Return the [X, Y] coordinate for the center point of the cell that contains the specified text.  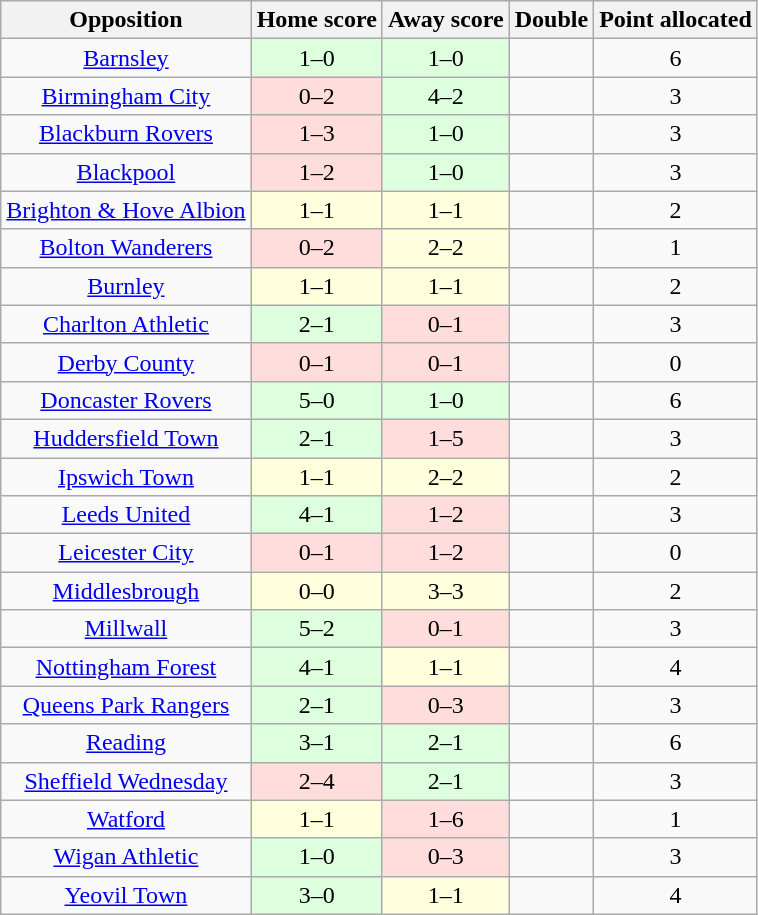
1–3 [316, 134]
Charlton Athletic [126, 324]
Barnsley [126, 58]
Nottingham Forest [126, 667]
Home score [316, 20]
Wigan Athletic [126, 857]
Watford [126, 819]
Middlesbrough [126, 591]
Blackpool [126, 172]
3–0 [316, 895]
Birmingham City [126, 96]
4–2 [446, 96]
Opposition [126, 20]
Yeovil Town [126, 895]
Blackburn Rovers [126, 134]
Bolton Wanderers [126, 248]
Doncaster Rovers [126, 400]
Millwall [126, 629]
1–5 [446, 438]
1–6 [446, 819]
2–4 [316, 781]
0–0 [316, 591]
3–1 [316, 743]
Reading [126, 743]
Double [551, 20]
Leicester City [126, 553]
5–2 [316, 629]
Brighton & Hove Albion [126, 210]
Queens Park Rangers [126, 705]
3–3 [446, 591]
Huddersfield Town [126, 438]
Sheffield Wednesday [126, 781]
Point allocated [676, 20]
Ipswich Town [126, 477]
Away score [446, 20]
Burnley [126, 286]
Derby County [126, 362]
Leeds United [126, 515]
5–0 [316, 400]
